Locate the cell with the specified text and output its (X, Y) center coordinate. 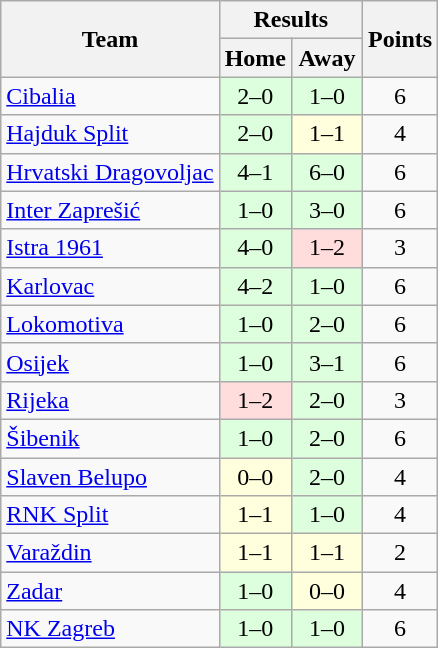
3–1 (326, 362)
Results (290, 20)
Hrvatski Dragovoljac (110, 172)
2 (400, 553)
Varaždin (110, 553)
Inter Zaprešić (110, 210)
6–0 (326, 172)
Istra 1961 (110, 248)
NK Zagreb (110, 629)
Home (255, 58)
Slaven Belupo (110, 477)
Rijeka (110, 400)
Away (326, 58)
4–2 (255, 286)
4–0 (255, 248)
Karlovac (110, 286)
Points (400, 39)
Lokomotiva (110, 324)
Šibenik (110, 438)
RNK Split (110, 515)
Team (110, 39)
Hajduk Split (110, 134)
3–0 (326, 210)
Osijek (110, 362)
Zadar (110, 591)
4–1 (255, 172)
Cibalia (110, 96)
